Scan for the cell matching the given text and deliver its (x, y) coordinate at center. 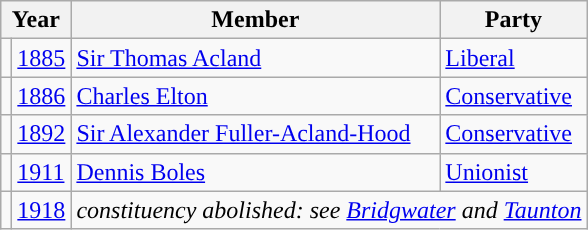
Sir Thomas Acland (256, 58)
1886 (42, 96)
Unionist (514, 172)
Charles Elton (256, 96)
Member (256, 20)
constituency abolished: see Bridgwater and Taunton (329, 210)
1885 (42, 58)
Dennis Boles (256, 172)
Party (514, 20)
Liberal (514, 58)
1911 (42, 172)
Year (36, 20)
1918 (42, 210)
1892 (42, 134)
Sir Alexander Fuller-Acland-Hood (256, 134)
